Locate the cell with the specified text and output its (X, Y) center coordinate. 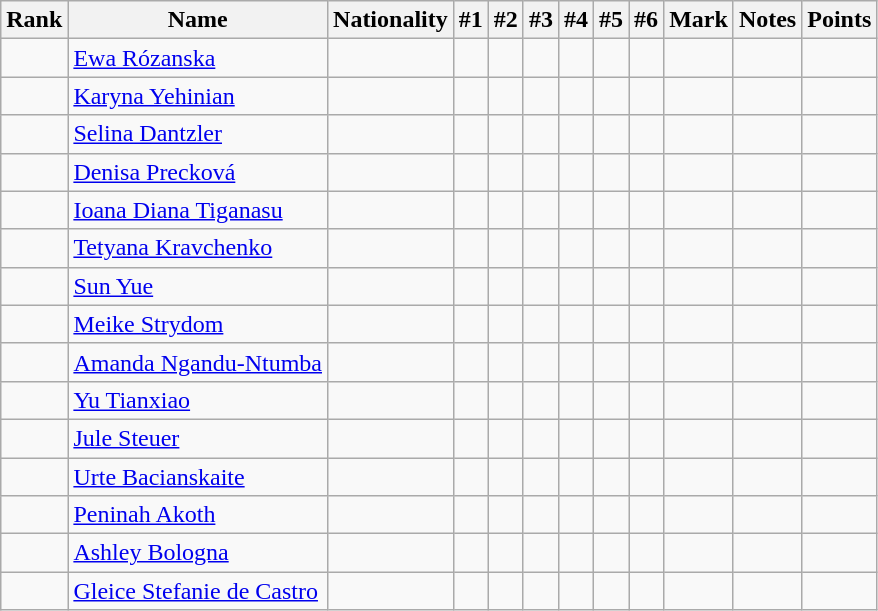
#6 (646, 20)
Meike Strydom (198, 324)
Urte Bacianskaite (198, 477)
Ioana Diana Tiganasu (198, 210)
Gleice Stefanie de Castro (198, 591)
Tetyana Kravchenko (198, 248)
Rank (34, 20)
Selina Dantzler (198, 134)
#5 (612, 20)
Mark (699, 20)
Nationality (391, 20)
Amanda Ngandu-Ntumba (198, 362)
#4 (576, 20)
Sun Yue (198, 286)
Karyna Yehinian (198, 96)
#2 (506, 20)
Ewa Rózanska (198, 58)
Notes (767, 20)
Name (198, 20)
#1 (470, 20)
Peninah Akoth (198, 515)
Jule Steuer (198, 438)
#3 (540, 20)
Yu Tianxiao (198, 400)
Denisa Precková (198, 172)
Points (840, 20)
Ashley Bologna (198, 553)
